Capture the cell that displays the provided text and extract its (X, Y) central coordinate. 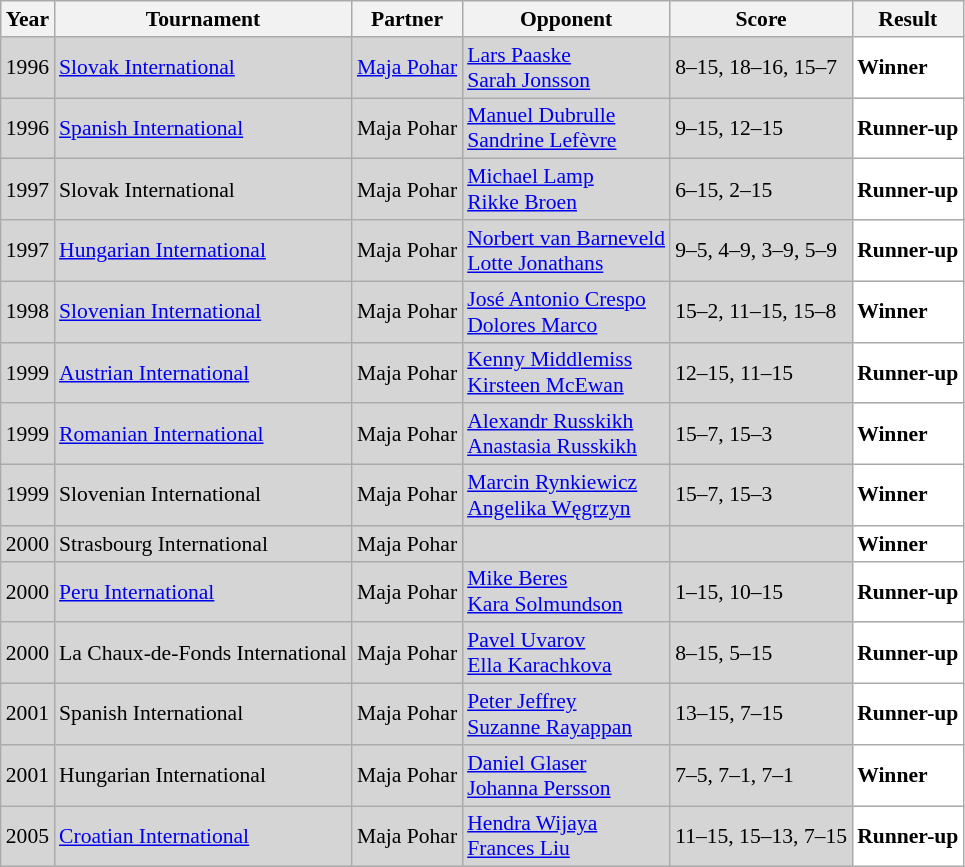
1998 (28, 312)
Partner (407, 19)
Croatian International (203, 836)
Kenny Middlemiss Kirsteen McEwan (566, 372)
13–15, 7–15 (761, 714)
Daniel Glaser Johanna Persson (566, 776)
1–15, 10–15 (761, 592)
La Chaux-de-Fonds International (203, 654)
Manuel Dubrulle Sandrine Lefèvre (566, 128)
8–15, 5–15 (761, 654)
15–2, 11–15, 15–8 (761, 312)
Romanian International (203, 434)
9–15, 12–15 (761, 128)
7–5, 7–1, 7–1 (761, 776)
Pavel Uvarov Ella Karachkova (566, 654)
9–5, 4–9, 3–9, 5–9 (761, 250)
Tournament (203, 19)
Michael Lamp Rikke Broen (566, 190)
12–15, 11–15 (761, 372)
Marcin Rynkiewicz Angelika Węgrzyn (566, 496)
Lars Paaske Sarah Jonsson (566, 68)
Opponent (566, 19)
Year (28, 19)
José Antonio Crespo Dolores Marco (566, 312)
Strasbourg International (203, 544)
Peter Jeffrey Suzanne Rayappan (566, 714)
8–15, 18–16, 15–7 (761, 68)
6–15, 2–15 (761, 190)
Austrian International (203, 372)
Hendra Wijaya Frances Liu (566, 836)
2005 (28, 836)
11–15, 15–13, 7–15 (761, 836)
Peru International (203, 592)
Score (761, 19)
Result (908, 19)
Alexandr Russkikh Anastasia Russkikh (566, 434)
Mike Beres Kara Solmundson (566, 592)
Norbert van Barneveld Lotte Jonathans (566, 250)
